Find where the given text appears and provide that cell's center as (X, Y) coordinate. 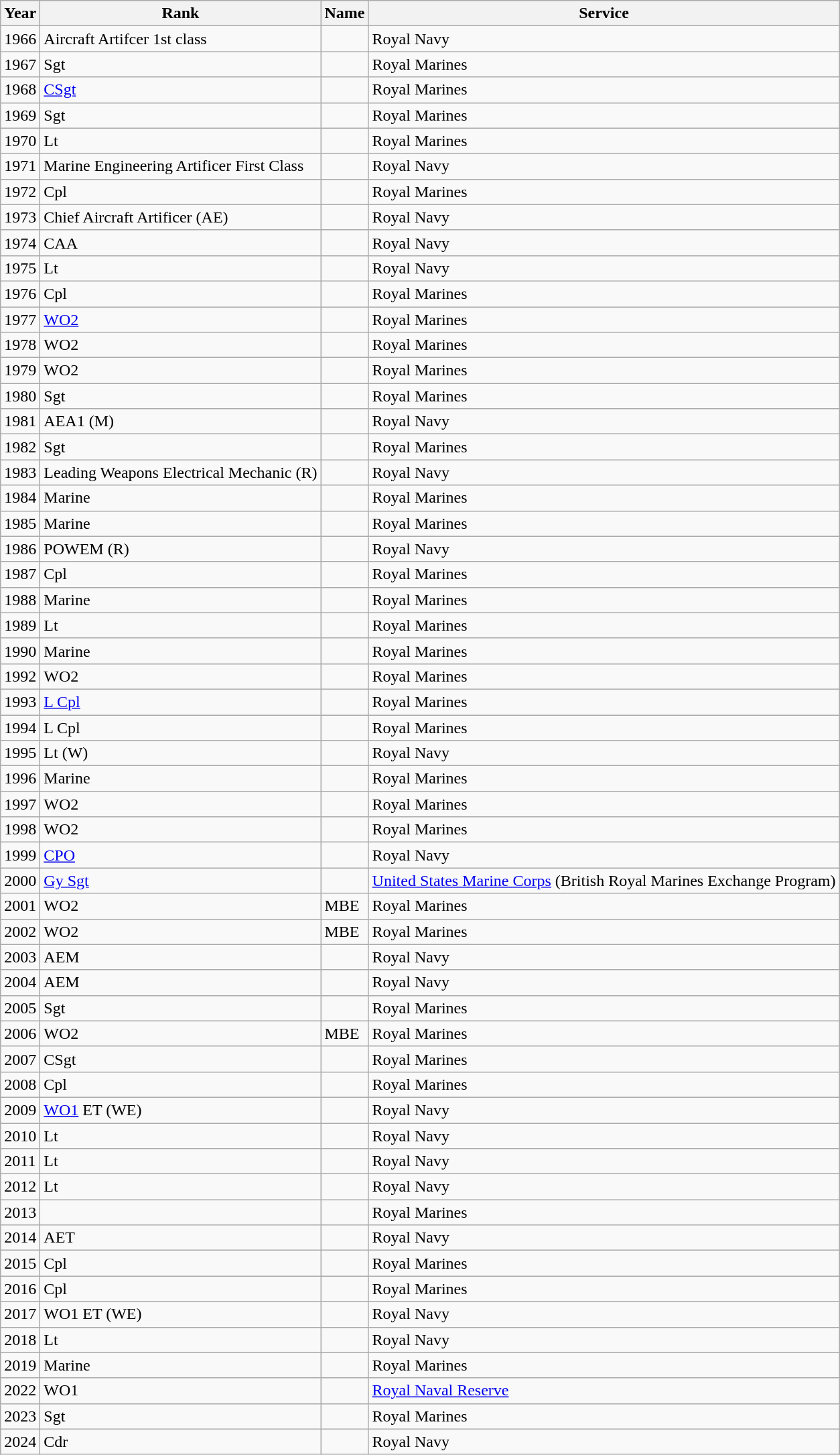
AET (181, 1238)
1978 (20, 345)
2009 (20, 1110)
2023 (20, 1416)
1984 (20, 498)
1979 (20, 371)
Year (20, 13)
1988 (20, 600)
2005 (20, 1008)
1981 (20, 422)
CPO (181, 855)
Aircraft Artifcer 1st class (181, 39)
1997 (20, 804)
2007 (20, 1059)
2008 (20, 1084)
1972 (20, 192)
Name (344, 13)
1987 (20, 574)
1995 (20, 753)
2024 (20, 1442)
1982 (20, 447)
Leading Weapons Electrical Mechanic (R) (181, 472)
1967 (20, 64)
2003 (20, 957)
1970 (20, 141)
1985 (20, 523)
1980 (20, 396)
Gy Sgt (181, 881)
1973 (20, 217)
1990 (20, 651)
1966 (20, 39)
Rank (181, 13)
1994 (20, 727)
Marine Engineering Artificer First Class (181, 166)
1986 (20, 549)
1976 (20, 294)
2014 (20, 1238)
POWEM (R) (181, 549)
AEA1 (M) (181, 422)
Royal Naval Reserve (604, 1391)
1969 (20, 115)
United States Marine Corps (British Royal Marines Exchange Program) (604, 881)
1989 (20, 625)
2016 (20, 1289)
2017 (20, 1314)
Service (604, 13)
1977 (20, 320)
1971 (20, 166)
1999 (20, 855)
1992 (20, 676)
2004 (20, 983)
2011 (20, 1161)
2022 (20, 1391)
Lt (W) (181, 753)
1968 (20, 90)
2018 (20, 1340)
2019 (20, 1365)
1974 (20, 243)
WO1 (181, 1391)
Cdr (181, 1442)
2001 (20, 906)
2012 (20, 1187)
2015 (20, 1263)
1983 (20, 472)
1996 (20, 779)
2006 (20, 1033)
2013 (20, 1212)
Chief Aircraft Artificer (AE) (181, 217)
1975 (20, 268)
2010 (20, 1136)
2002 (20, 932)
CAA (181, 243)
1993 (20, 702)
1998 (20, 830)
2000 (20, 881)
